From the cell containing the given text, extract its center point as (x, y) coordinate. 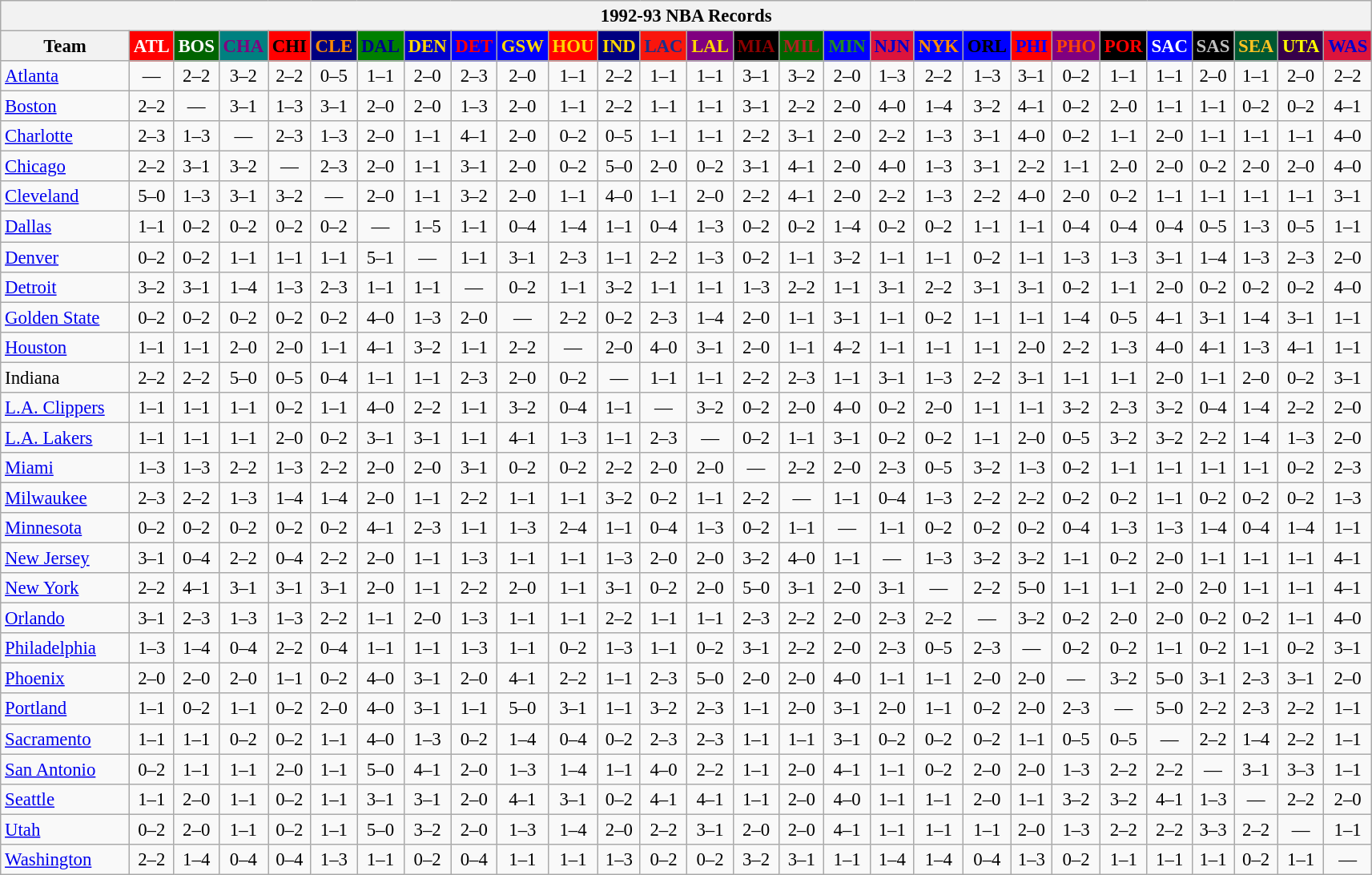
Dallas (66, 227)
CHI (289, 46)
HOU (573, 46)
New York (66, 588)
5–1 (381, 257)
MIA (756, 46)
Phoenix (66, 679)
Denver (66, 257)
Utah (66, 829)
NJN (892, 46)
Portland (66, 709)
San Antonio (66, 769)
DET (474, 46)
Cleveland (66, 196)
DEN (428, 46)
Team (66, 46)
PHI (1032, 46)
1992-93 NBA Records (686, 16)
DAL (381, 46)
Seattle (66, 799)
POR (1123, 46)
L.A. Clippers (66, 408)
ATL (151, 46)
Minnesota (66, 528)
CLE (333, 46)
IND (619, 46)
SAC (1169, 46)
Charlotte (66, 136)
Chicago (66, 167)
Atlanta (66, 76)
ORL (987, 46)
2–4 (573, 528)
BOS (196, 46)
UTA (1301, 46)
GSW (522, 46)
SAS (1213, 46)
Houston (66, 347)
SEA (1256, 46)
Indiana (66, 377)
LAC (663, 46)
NYK (939, 46)
L.A. Lakers (66, 437)
4–2 (847, 347)
LAL (710, 46)
Philadelphia (66, 648)
Orlando (66, 619)
New Jersey (66, 558)
Washington (66, 860)
1–5 (428, 227)
WAS (1348, 46)
MIL (802, 46)
Sacramento (66, 739)
Miami (66, 468)
Detroit (66, 287)
Boston (66, 107)
CHA (243, 46)
Golden State (66, 317)
MIN (847, 46)
PHO (1076, 46)
Milwaukee (66, 498)
